Identify which cell holds the provided text, then report its [x, y] central coordinate. 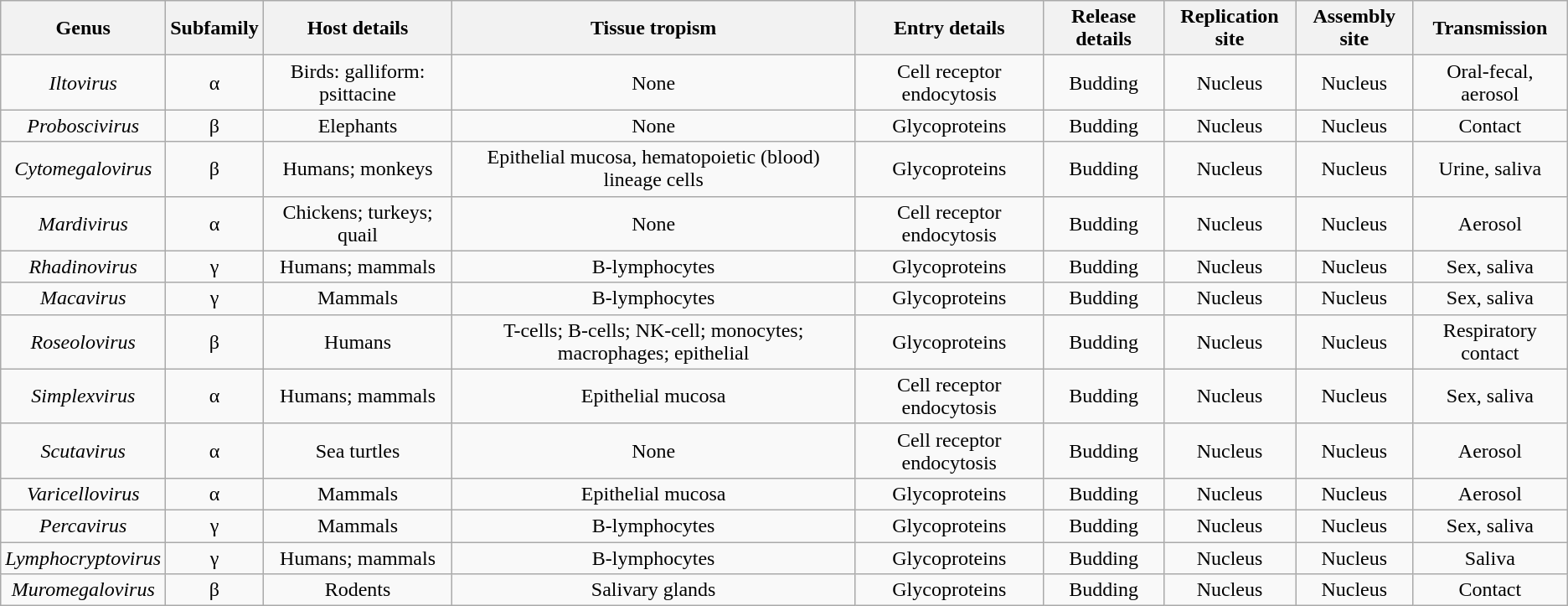
Iltovirus [84, 82]
Roseolovirus [84, 342]
Transmission [1489, 28]
Sea turtles [358, 451]
Salivary glands [653, 590]
Replication site [1230, 28]
Genus [84, 28]
Subfamily [214, 28]
Birds: galliform: psittacine [358, 82]
Release details [1104, 28]
Tissue tropism [653, 28]
Elephants [358, 126]
Respiratory contact [1489, 342]
Oral-fecal, aerosol [1489, 82]
Simplexvirus [84, 396]
Scutavirus [84, 451]
Mardivirus [84, 223]
Urine, saliva [1489, 169]
Macavirus [84, 298]
Epithelial mucosa, hematopoietic (blood) lineage cells [653, 169]
Host details [358, 28]
Entry details [949, 28]
Humans; monkeys [358, 169]
Assembly site [1354, 28]
Humans [358, 342]
Cytomegalovirus [84, 169]
Proboscivirus [84, 126]
Muromegalovirus [84, 590]
Saliva [1489, 557]
Percavirus [84, 526]
Chickens; turkeys; quail [358, 223]
T-cells; B-cells; NK-cell; monocytes; macrophages; epithelial [653, 342]
Lymphocryptovirus [84, 557]
Varicellovirus [84, 494]
Rhadinovirus [84, 267]
Rodents [358, 590]
